Pinpoint the cell where the given text exists, returning its (X, Y) midpoint coordinate. 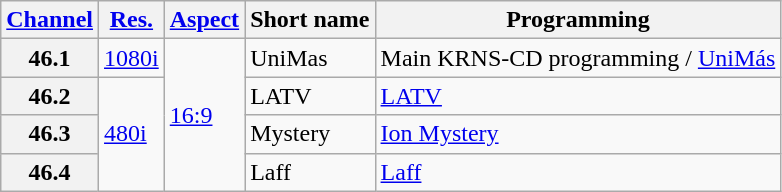
46.4 (50, 172)
Programming (578, 20)
16:9 (204, 115)
46.3 (50, 134)
Mystery (310, 134)
Channel (50, 20)
UniMas (310, 58)
Ion Mystery (578, 134)
480i (132, 134)
Aspect (204, 20)
Short name (310, 20)
1080i (132, 58)
46.1 (50, 58)
Main KRNS-CD programming / UniMás (578, 58)
46.2 (50, 96)
Res. (132, 20)
